Locate the cell with the specified text and output its [X, Y] center coordinate. 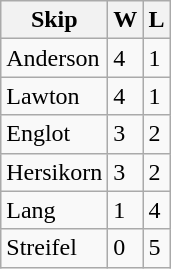
5 [156, 248]
Lawton [54, 96]
Hersikorn [54, 172]
Englot [54, 134]
Streifel [54, 248]
0 [126, 248]
Anderson [54, 58]
W [126, 20]
L [156, 20]
Lang [54, 210]
Skip [54, 20]
